Scan for the cell matching the given text and deliver its (x, y) coordinate at center. 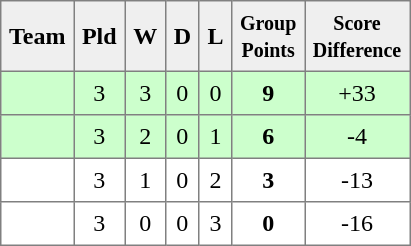
-13 (358, 180)
Team (38, 36)
W (145, 36)
-16 (358, 224)
D (182, 36)
6 (268, 137)
-4 (358, 137)
9 (268, 93)
+33 (358, 93)
Pld (100, 36)
GroupPoints (268, 36)
L (216, 36)
ScoreDifference (358, 36)
